For the text-containing cell, return its midpoint in (X, Y) coordinate format. 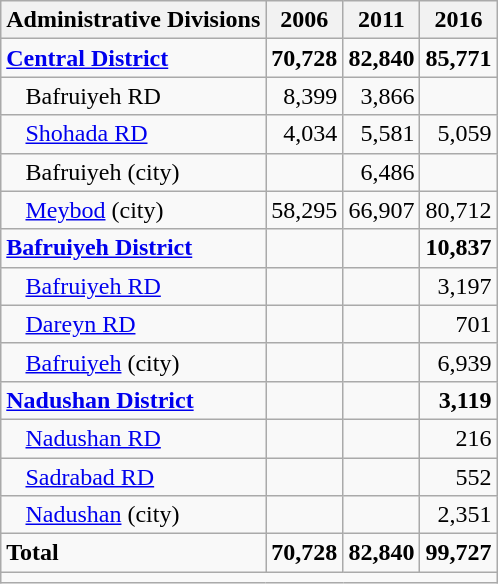
Administrative Divisions (134, 20)
85,771 (458, 58)
216 (458, 438)
2011 (382, 20)
58,295 (304, 210)
552 (458, 477)
10,837 (458, 248)
Shohada RD (134, 134)
8,399 (304, 96)
6,939 (458, 362)
Sadrabad RD (134, 477)
2,351 (458, 515)
3,119 (458, 400)
Bafruiyeh District (134, 248)
Central District (134, 58)
Total (134, 553)
Meybod (city) (134, 210)
4,034 (304, 134)
Nadushan District (134, 400)
2016 (458, 20)
Dareyn RD (134, 324)
5,581 (382, 134)
99,727 (458, 553)
6,486 (382, 172)
5,059 (458, 134)
Nadushan RD (134, 438)
2006 (304, 20)
66,907 (382, 210)
701 (458, 324)
Nadushan (city) (134, 515)
80,712 (458, 210)
3,866 (382, 96)
3,197 (458, 286)
